Identify which cell holds the provided text, then report its (x, y) central coordinate. 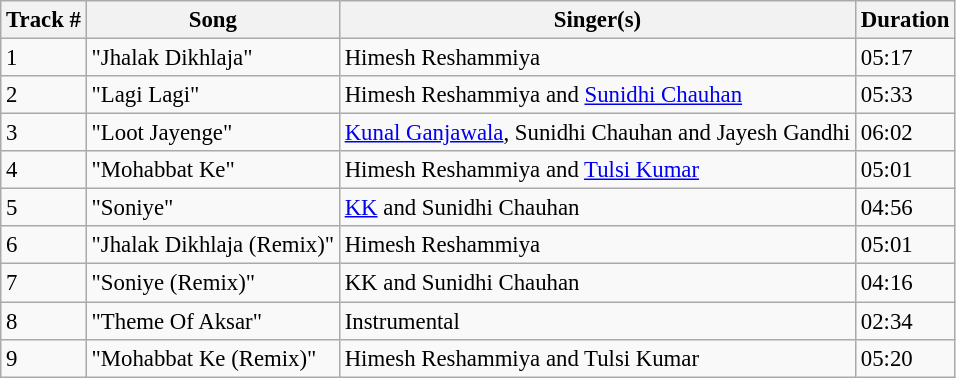
"Mohabbat Ke" (212, 170)
"Soniye" (212, 208)
05:33 (906, 95)
Duration (906, 20)
"Lagi Lagi" (212, 95)
"Jhalak Dikhlaja" (212, 58)
5 (44, 208)
8 (44, 321)
05:20 (906, 358)
05:17 (906, 58)
4 (44, 170)
"Soniye (Remix)" (212, 283)
"Loot Jayenge" (212, 133)
06:02 (906, 133)
Himesh Reshammiya and Sunidhi Chauhan (597, 95)
2 (44, 95)
04:56 (906, 208)
Song (212, 20)
"Jhalak Dikhlaja (Remix)" (212, 245)
1 (44, 58)
3 (44, 133)
Kunal Ganjawala, Sunidhi Chauhan and Jayesh Gandhi (597, 133)
Instrumental (597, 321)
9 (44, 358)
Singer(s) (597, 20)
6 (44, 245)
02:34 (906, 321)
04:16 (906, 283)
7 (44, 283)
Track # (44, 20)
"Mohabbat Ke (Remix)" (212, 358)
"Theme Of Aksar" (212, 321)
